Extract the (x, y) coordinate from the center of the cell holding the provided text.  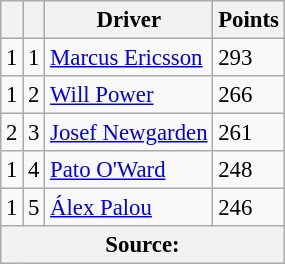
Points (248, 20)
Source: (142, 245)
3 (34, 133)
Will Power (129, 95)
248 (248, 170)
293 (248, 58)
266 (248, 95)
Álex Palou (129, 208)
246 (248, 208)
5 (34, 208)
Driver (129, 20)
Marcus Ericsson (129, 58)
Josef Newgarden (129, 133)
4 (34, 170)
261 (248, 133)
Pato O'Ward (129, 170)
